Locate the cell with the specified text and output its (X, Y) center coordinate. 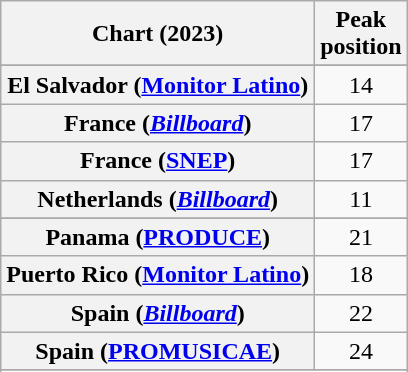
11 (361, 199)
Netherlands (Billboard) (158, 199)
Peak position (361, 34)
Spain (PROMUSICAE) (158, 351)
Panama (PRODUCE) (158, 237)
21 (361, 237)
14 (361, 85)
22 (361, 313)
Spain (Billboard) (158, 313)
France (Billboard) (158, 123)
Puerto Rico (Monitor Latino) (158, 275)
18 (361, 275)
24 (361, 351)
El Salvador (Monitor Latino) (158, 85)
France (SNEP) (158, 161)
Chart (2023) (158, 34)
